Locate the cell with the specified text and output its (x, y) center coordinate. 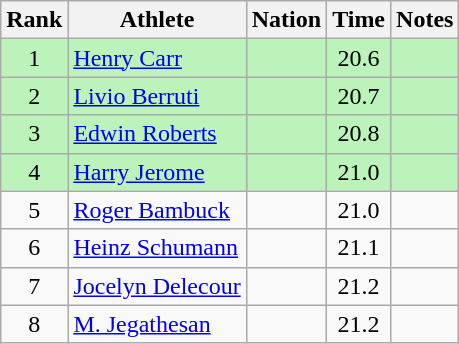
2 (34, 96)
Edwin Roberts (157, 134)
Henry Carr (157, 58)
Athlete (157, 20)
5 (34, 210)
Harry Jerome (157, 172)
21.1 (359, 248)
20.7 (359, 96)
3 (34, 134)
Livio Berruti (157, 96)
Rank (34, 20)
Heinz Schumann (157, 248)
6 (34, 248)
Nation (286, 20)
Time (359, 20)
Notes (425, 20)
1 (34, 58)
Jocelyn Delecour (157, 286)
20.8 (359, 134)
20.6 (359, 58)
Roger Bambuck (157, 210)
7 (34, 286)
4 (34, 172)
8 (34, 324)
M. Jegathesan (157, 324)
